Identify which cell holds the provided text, then report its [x, y] central coordinate. 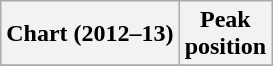
Chart (2012–13) [90, 34]
Peakposition [225, 34]
